Scan for the cell matching the given text and deliver its [x, y] coordinate at center. 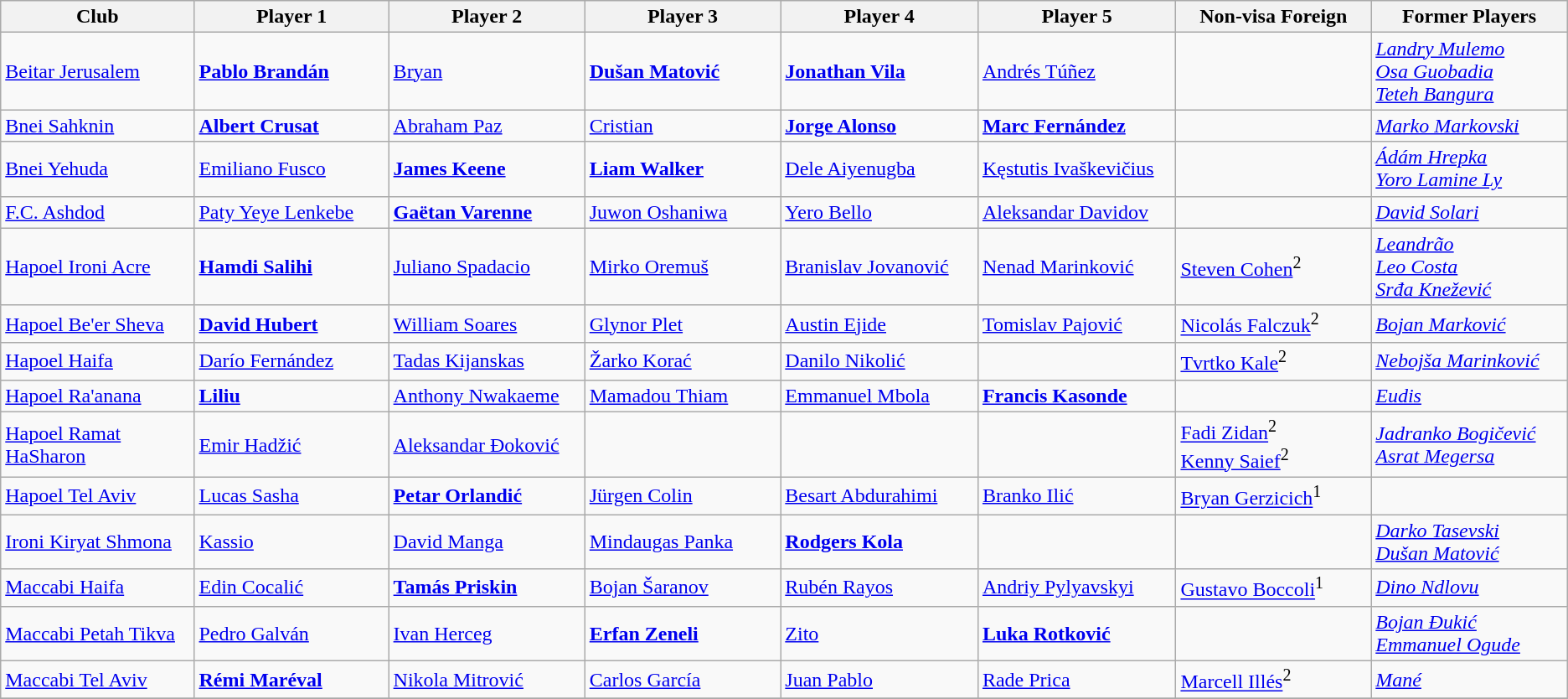
Tamás Priskin [487, 588]
Lucas Sasha [291, 496]
Marko Markovski [1469, 126]
Abraham Paz [487, 126]
Žarko Korać [683, 362]
Branko Ilić [1076, 496]
Nenad Marinković [1076, 267]
Hapoel Be'er Sheva [97, 324]
Mané [1469, 681]
Player 5 [1076, 17]
Club [97, 17]
Bnei Yehuda [97, 169]
Emir Hadžić [291, 444]
Darío Fernández [291, 362]
Former Players [1469, 17]
Beitar Jerusalem [97, 71]
Andriy Pylyavskyi [1076, 588]
Kassio [291, 541]
Rodgers Kola [879, 541]
Maccabi Petah Tikva [97, 634]
Maccabi Haifa [97, 588]
Luka Rotković [1076, 634]
Danilo Nikolić [879, 362]
Aleksandar Đoković [487, 444]
Edin Cocalić [291, 588]
Rade Prica [1076, 681]
Aleksandar Davidov [1076, 212]
Hapoel Ramat HaSharon [97, 444]
Glynor Plet [683, 324]
Petar Orlandić [487, 496]
Besart Abdurahimi [879, 496]
Marcell Illés2 [1273, 681]
Ivan Herceg [487, 634]
Austin Ejide [879, 324]
Ádám Hrepka Yoro Lamine Ly [1469, 169]
Gustavo Boccoli1 [1273, 588]
Non-visa Foreign [1273, 17]
Bojan Šaranov [683, 588]
Leandrão Leo Costa Srđa Knežević [1469, 267]
Zito [879, 634]
Rémi Maréval [291, 681]
Nicolás Falczuk2 [1273, 324]
Pedro Galván [291, 634]
Erfan Zeneli [683, 634]
Tadas Kijanskas [487, 362]
Jürgen Colin [683, 496]
Jorge Alonso [879, 126]
Bojan Đukić Emmanuel Ogude [1469, 634]
Hapoel Tel Aviv [97, 496]
Liam Walker [683, 169]
Mindaugas Panka [683, 541]
Tomislav Pajović [1076, 324]
Player 1 [291, 17]
Emiliano Fusco [291, 169]
Juwon Oshaniwa [683, 212]
Hapoel Ra'anana [97, 396]
Juliano Spadacio [487, 267]
David Solari [1469, 212]
Hapoel Ironi Acre [97, 267]
Fadi Zidan2 Kenny Saief2 [1273, 444]
Branislav Jovanović [879, 267]
Bojan Marković [1469, 324]
Bryan [487, 71]
Pablo Brandán [291, 71]
Liliu [291, 396]
Player 4 [879, 17]
Jonathan Vila [879, 71]
Maccabi Tel Aviv [97, 681]
James Keene [487, 169]
Mamadou Thiam [683, 396]
William Soares [487, 324]
Bryan Gerzicich1 [1273, 496]
Kęstutis Ivaškevičius [1076, 169]
Darko Tasevski Dušan Matović [1469, 541]
Mirko Oremuš [683, 267]
Nebojša Marinković [1469, 362]
David Manga [487, 541]
Landry Mulemo Osa Guobadia Teteh Bangura [1469, 71]
Marc Fernández [1076, 126]
Anthony Nwakaeme [487, 396]
Juan Pablo [879, 681]
Rubén Rayos [879, 588]
Yero Bello [879, 212]
Player 3 [683, 17]
Bnei Sahknin [97, 126]
Eudis [1469, 396]
Steven Cohen2 [1273, 267]
Player 2 [487, 17]
Albert Crusat [291, 126]
Hamdi Salihi [291, 267]
Gaëtan Varenne [487, 212]
Tvrtko Kale2 [1273, 362]
Hapoel Haifa [97, 362]
Paty Yeye Lenkebe [291, 212]
Andrés Túñez [1076, 71]
Nikola Mitrović [487, 681]
Dino Ndlovu [1469, 588]
F.C. Ashdod [97, 212]
Ironi Kiryat Shmona [97, 541]
Emmanuel Mbola [879, 396]
Dele Aiyenugba [879, 169]
Francis Kasonde [1076, 396]
Dušan Matović [683, 71]
Jadranko Bogičević Asrat Megersa [1469, 444]
Carlos García [683, 681]
David Hubert [291, 324]
Cristian [683, 126]
